Scan for the cell matching the given text and deliver its [x, y] coordinate at center. 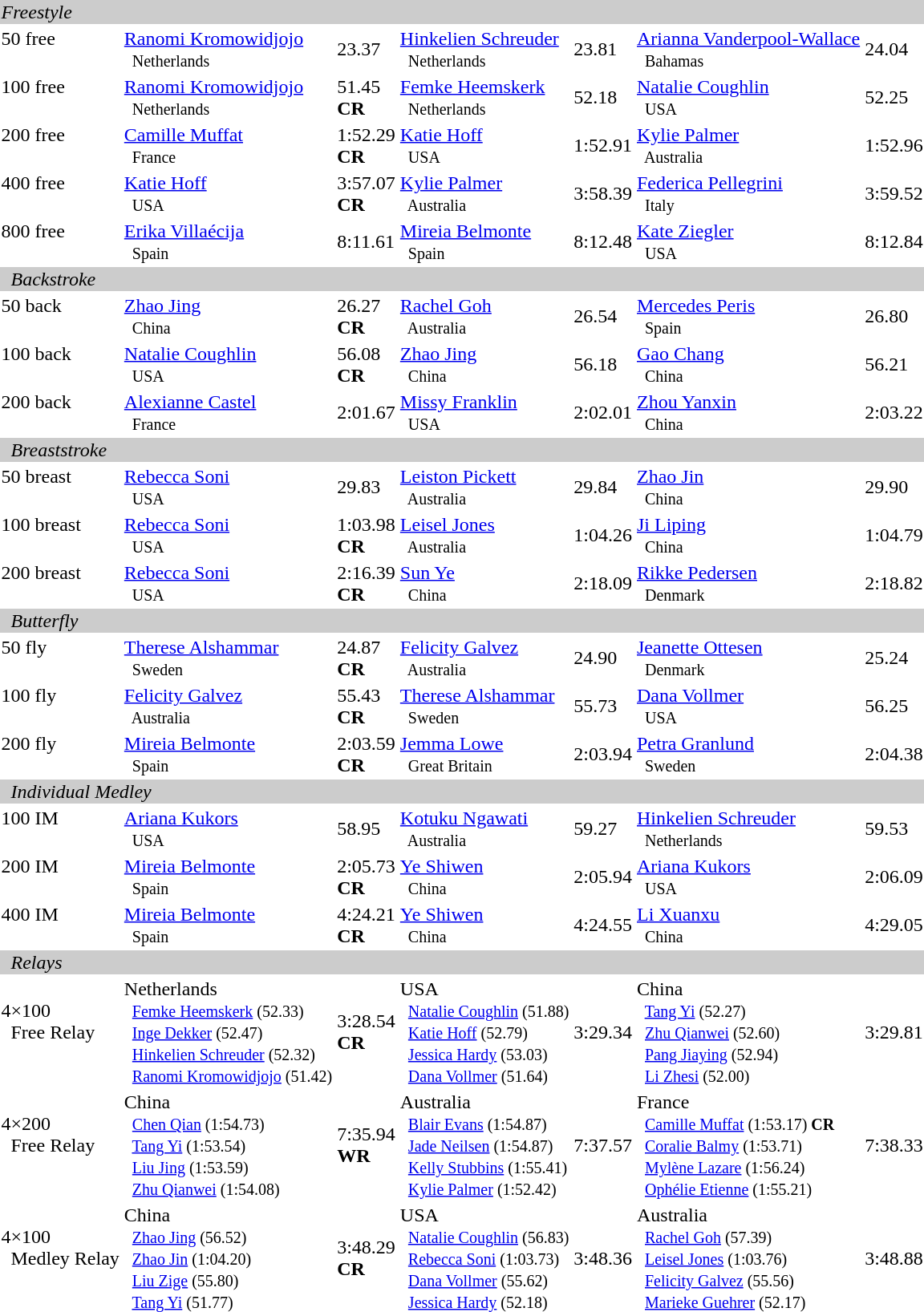
200 IM [60, 877]
50 free [60, 50]
Federica Pellegrini Italy [748, 194]
Erika Villaécija Spain [228, 242]
1:03.98CR [367, 536]
Sun Ye China [484, 584]
800 free [60, 242]
29.83 [367, 488]
55.73 [603, 706]
2:03.59CR [367, 754]
Netherlands Femke Heemskerk (52.33) Inge Dekker (52.47) Hinkelien Schreuder (52.32) Ranomi Kromowidjojo (51.42) [228, 1032]
26.54 [603, 316]
Arianna Vanderpool-Wallace Bahamas [748, 50]
China Tang Yi (52.27) Zhu Qianwei (52.60) Pang Jiaying (52.94) Li Zhesi (52.00) [748, 1032]
USA Natalie Coughlin (51.88) Katie Hoff (52.79) Jessica Hardy (53.03) Dana Vollmer (51.64) [484, 1032]
100 fly [60, 706]
100 back [60, 364]
2:01.67 [367, 412]
50 back [60, 316]
1:52.91 [603, 146]
50 fly [60, 658]
400 free [60, 194]
Rikke Pedersen Denmark [748, 584]
23.81 [603, 50]
50 breast [60, 488]
4×200 Free Relay [60, 1145]
51.45CR [367, 98]
1:52.29CR [367, 146]
Zhao Jin China [748, 488]
23.37 [367, 50]
Australia Blair Evans (1:54.87) Jade Neilsen (1:54.87) Kelly Stubbins (1:55.41) Kylie Palmer (1:52.42) [484, 1145]
29.84 [603, 488]
59.27 [603, 829]
Kotuku Ngawati Australia [484, 829]
8:11.61 [367, 242]
Ji Liping China [748, 536]
7:35.94WR [367, 1145]
2:18.09 [603, 584]
8:12.48 [603, 242]
4:24.21CR [367, 925]
2:03.94 [603, 754]
3:58.39 [603, 194]
Femke Heemskerk Netherlands [484, 98]
52.18 [603, 98]
24.90 [603, 658]
55.43CR [367, 706]
200 back [60, 412]
200 free [60, 146]
2:05.73CR [367, 877]
24.87CR [367, 658]
26.27CR [367, 316]
1:04.26 [603, 536]
Gao Chang China [748, 364]
Missy Franklin USA [484, 412]
2:16.39CR [367, 584]
Breaststroke [462, 450]
Jeanette Ottesen Denmark [748, 658]
China Chen Qian (1:54.73) Tang Yi (1:53.54) Liu Jing (1:53.59) Zhu Qianwei (1:54.08) [228, 1145]
Individual Medley [462, 792]
Mercedes Peris Spain [748, 316]
Zhou Yanxin China [748, 412]
Relays [462, 962]
France Camille Muffat (1:53.17) CR Coralie Balmy (1:53.71) Mylène Lazare (1:56.24) Ophélie Etienne (1:55.21) [748, 1145]
Dana Vollmer USA [748, 706]
56.18 [603, 364]
58.95 [367, 829]
56.08CR [367, 364]
Butterfly [462, 621]
200 breast [60, 584]
3:57.07CR [367, 194]
Backstroke [462, 279]
7:37.57 [603, 1145]
100 free [60, 98]
4×100 Free Relay [60, 1032]
Alexianne Castel France [228, 412]
Leisel Jones Australia [484, 536]
Rachel Goh Australia [484, 316]
Leiston Pickett Australia [484, 488]
400 IM [60, 925]
Li Xuanxu China [748, 925]
100 IM [60, 829]
Freestyle [462, 12]
Camille Muffat France [228, 146]
Jemma Lowe Great Britain [484, 754]
200 fly [60, 754]
4:24.55 [603, 925]
100 breast [60, 536]
Petra Granlund Sweden [748, 754]
2:02.01 [603, 412]
3:28.54CR [367, 1032]
2:05.94 [603, 877]
3:29.34 [603, 1032]
Kate Ziegler USA [748, 242]
